Extract the (X, Y) coordinate from the center of the cell holding the provided text.  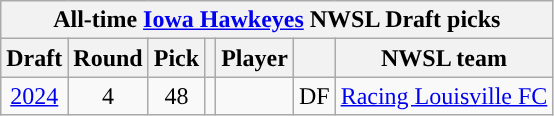
48 (176, 96)
4 (108, 96)
DF (314, 96)
2024 (34, 96)
All-time Iowa Hawkeyes NWSL Draft picks (277, 20)
Draft (34, 58)
Pick (176, 58)
Racing Louisville FC (444, 96)
Player (255, 58)
Round (108, 58)
NWSL team (444, 58)
